Detect which cell encompasses the target text, then output its (x, y) center coordinate. 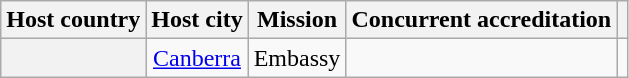
Canberra (197, 58)
Mission (297, 20)
Host city (197, 20)
Embassy (297, 58)
Host country (74, 20)
Concurrent accreditation (482, 20)
